Pinpoint the cell where the given text exists, returning its (X, Y) midpoint coordinate. 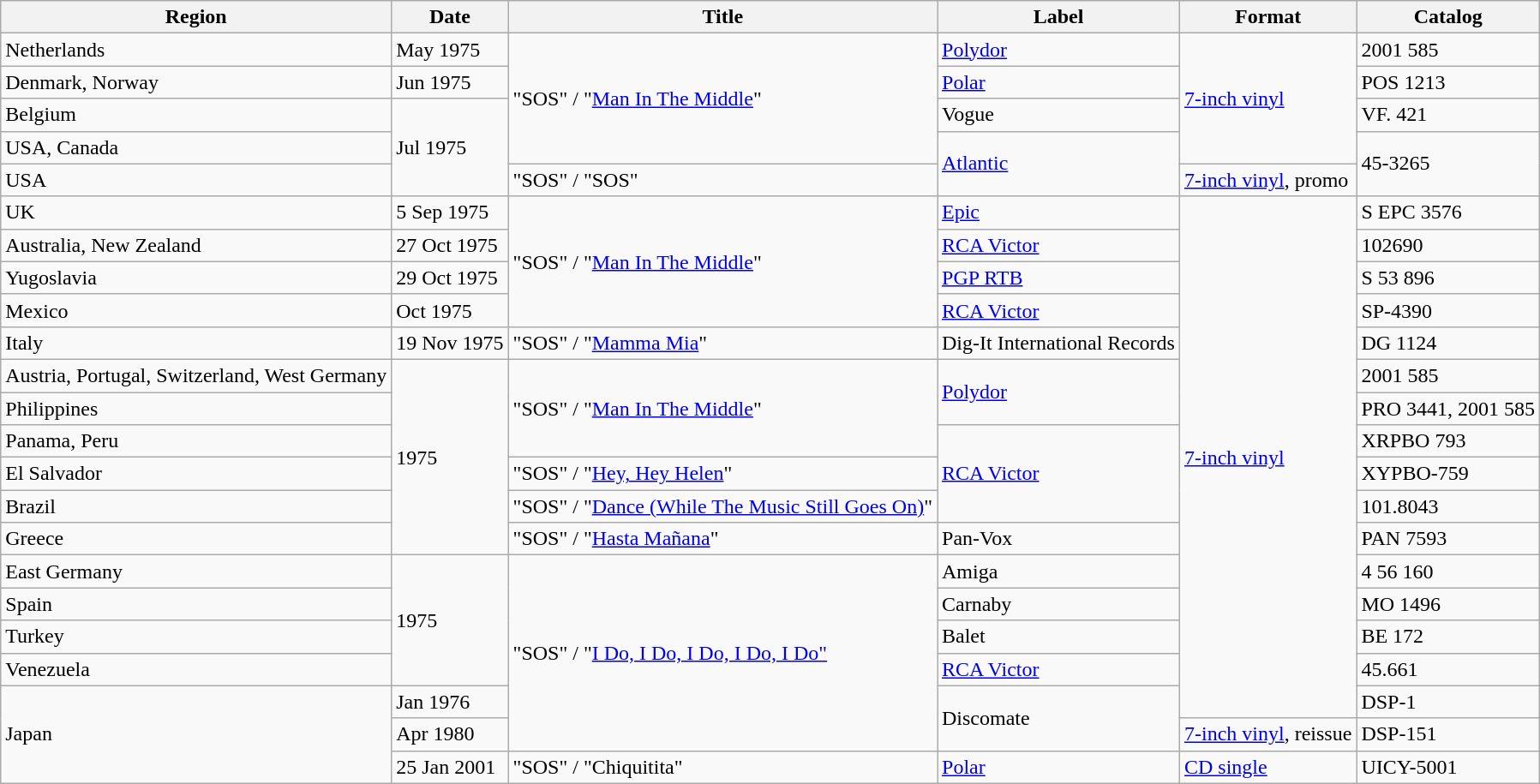
Mexico (196, 310)
Yugoslavia (196, 278)
PRO 3441, 2001 585 (1448, 409)
POS 1213 (1448, 82)
Brazil (196, 506)
Italy (196, 343)
Venezuela (196, 669)
102690 (1448, 245)
Balet (1059, 637)
Netherlands (196, 50)
El Salvador (196, 474)
Label (1059, 17)
XYPBO-759 (1448, 474)
S EPC 3576 (1448, 212)
"SOS" / "Mamma Mia" (722, 343)
Panama, Peru (196, 441)
Jun 1975 (450, 82)
"SOS" / "Chiquitita" (722, 767)
Australia, New Zealand (196, 245)
USA, Canada (196, 147)
"SOS" / "Hey, Hey Helen" (722, 474)
S 53 896 (1448, 278)
Title (722, 17)
"SOS" / "SOS" (722, 180)
Japan (196, 734)
PGP RTB (1059, 278)
BE 172 (1448, 637)
Pan-Vox (1059, 539)
Epic (1059, 212)
UK (196, 212)
Apr 1980 (450, 734)
SP-4390 (1448, 310)
Region (196, 17)
Denmark, Norway (196, 82)
Catalog (1448, 17)
Jul 1975 (450, 147)
7-inch vinyl, promo (1267, 180)
PAN 7593 (1448, 539)
Jan 1976 (450, 702)
19 Nov 1975 (450, 343)
Philippines (196, 409)
"SOS" / "Hasta Mañana" (722, 539)
UICY-5001 (1448, 767)
Discomate (1059, 718)
May 1975 (450, 50)
Belgium (196, 115)
Vogue (1059, 115)
Dig-It International Records (1059, 343)
CD single (1267, 767)
Spain (196, 604)
7-inch vinyl, reissue (1267, 734)
VF. 421 (1448, 115)
29 Oct 1975 (450, 278)
DSP-1 (1448, 702)
45.661 (1448, 669)
Atlantic (1059, 164)
Carnaby (1059, 604)
Turkey (196, 637)
XRPBO 793 (1448, 441)
USA (196, 180)
MO 1496 (1448, 604)
DG 1124 (1448, 343)
27 Oct 1975 (450, 245)
Date (450, 17)
4 56 160 (1448, 572)
Amiga (1059, 572)
5 Sep 1975 (450, 212)
45-3265 (1448, 164)
Format (1267, 17)
East Germany (196, 572)
DSP-151 (1448, 734)
25 Jan 2001 (450, 767)
Greece (196, 539)
"SOS" / "I Do, I Do, I Do, I Do, I Do" (722, 653)
Austria, Portugal, Switzerland, West Germany (196, 375)
101.8043 (1448, 506)
"SOS" / "Dance (While The Music Still Goes On)" (722, 506)
Oct 1975 (450, 310)
